Extract the (X, Y) coordinate from the center of the cell holding the provided text.  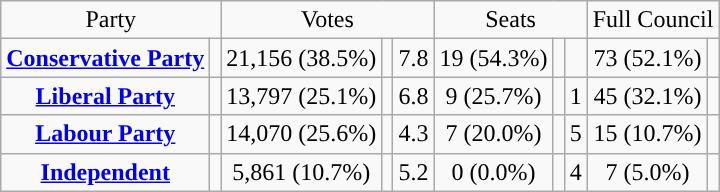
0 (0.0%) (494, 172)
5,861 (10.7%) (302, 172)
4 (576, 172)
4.3 (414, 134)
5.2 (414, 172)
7 (5.0%) (648, 172)
15 (10.7%) (648, 134)
Party (111, 20)
Liberal Party (106, 96)
Seats (510, 20)
Conservative Party (106, 58)
6.8 (414, 96)
5 (576, 134)
7.8 (414, 58)
73 (52.1%) (648, 58)
45 (32.1%) (648, 96)
13,797 (25.1%) (302, 96)
14,070 (25.6%) (302, 134)
Labour Party (106, 134)
Full Council (653, 20)
Votes (328, 20)
19 (54.3%) (494, 58)
1 (576, 96)
Independent (106, 172)
21,156 (38.5%) (302, 58)
7 (20.0%) (494, 134)
9 (25.7%) (494, 96)
